Scan for the cell matching the given text and deliver its [x, y] coordinate at center. 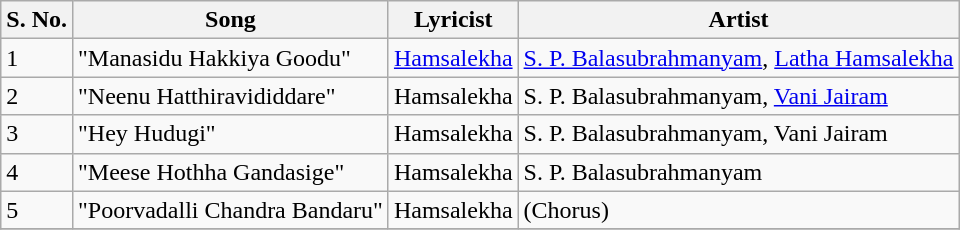
S. P. Balasubrahmanyam, Latha Hamsalekha [738, 58]
S. No. [37, 20]
2 [37, 96]
S. P. Balasubrahmanyam [738, 172]
3 [37, 134]
"Manasidu Hakkiya Goodu" [230, 58]
Lyricist [453, 20]
(Chorus) [738, 210]
Artist [738, 20]
"Poorvadalli Chandra Bandaru" [230, 210]
"Hey Hudugi" [230, 134]
4 [37, 172]
Song [230, 20]
5 [37, 210]
"Neenu Hatthiravididdare" [230, 96]
"Meese Hothha Gandasige" [230, 172]
1 [37, 58]
